Scan for the cell matching the given text and deliver its (x, y) coordinate at center. 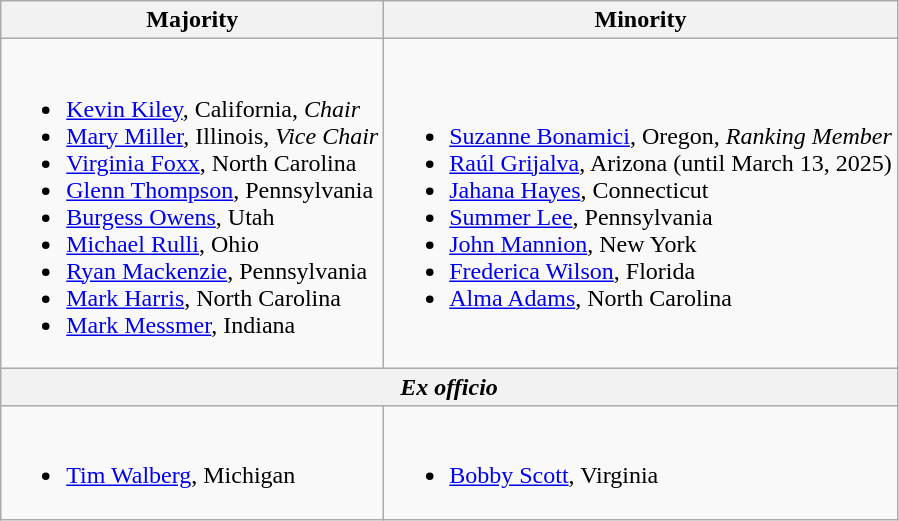
Minority (641, 20)
Majority (192, 20)
Ex officio (450, 387)
Tim Walberg, Michigan (192, 462)
Bobby Scott, Virginia (641, 462)
